Return [x, y] of the center of cell containing provided text 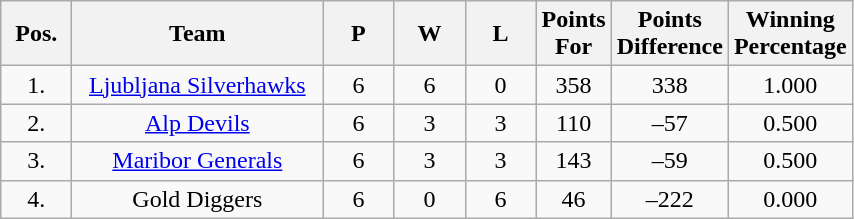
338 [670, 85]
46 [574, 199]
143 [574, 161]
L [500, 34]
Winning Percentage [790, 34]
4. [36, 199]
P [358, 34]
W [430, 34]
–57 [670, 123]
358 [574, 85]
Team [198, 34]
–222 [670, 199]
1. [36, 85]
2. [36, 123]
Gold Diggers [198, 199]
Points Difference [670, 34]
Ljubljana Silverhawks [198, 85]
110 [574, 123]
Points For [574, 34]
Alp Devils [198, 123]
Maribor Generals [198, 161]
Pos. [36, 34]
0.000 [790, 199]
3. [36, 161]
–59 [670, 161]
1.000 [790, 85]
